Return (x, y) of the center of cell containing provided text 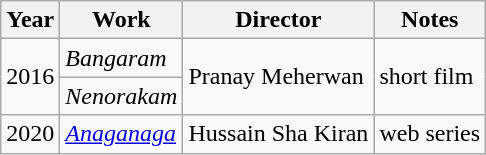
Nenorakam (122, 96)
Pranay Meherwan (278, 77)
Director (278, 20)
2016 (30, 77)
Anaganaga (122, 134)
Hussain Sha Kiran (278, 134)
Year (30, 20)
Bangaram (122, 58)
short film (430, 77)
Work (122, 20)
2020 (30, 134)
web series (430, 134)
Notes (430, 20)
